Extract the (x, y) coordinate from the center of the cell holding the provided text.  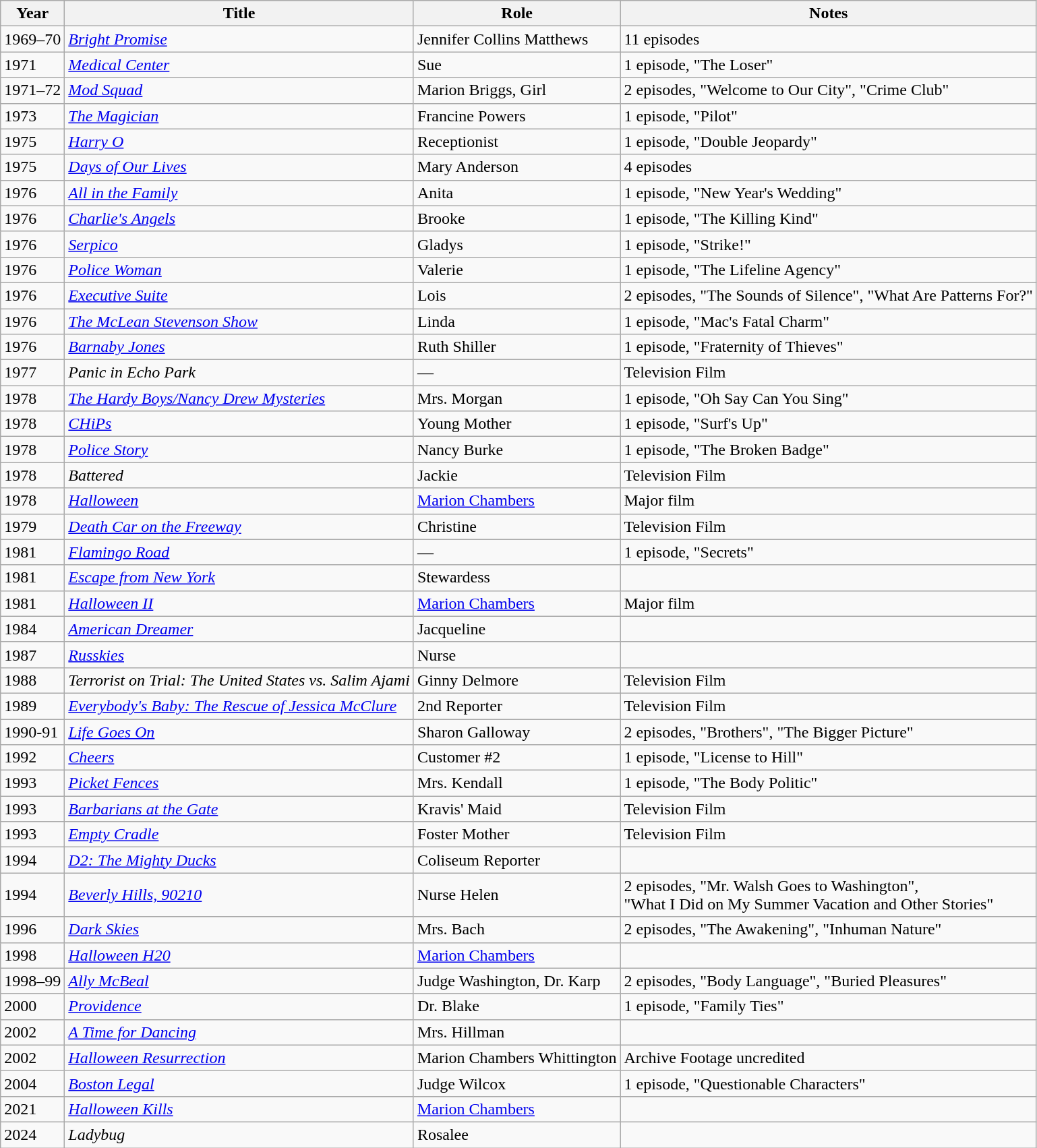
Valerie (516, 270)
Halloween Resurrection (239, 1058)
2004 (32, 1083)
A Time for Dancing (239, 1032)
Customer #2 (516, 758)
Ladybug (239, 1135)
Lois (516, 295)
Medical Center (239, 65)
Charlie's Angels (239, 218)
1 episode, "Double Jeopardy" (828, 142)
Death Car on the Freeway (239, 526)
1989 (32, 706)
Ally McBeal (239, 981)
Brooke (516, 218)
Nurse Helen (516, 895)
1998–99 (32, 981)
Terrorist on Trial: The United States vs. Salim Ajami (239, 680)
Russkies (239, 655)
Title (239, 13)
1977 (32, 373)
1 episode, "The Killing Kind" (828, 218)
1 episode, "Questionable Characters" (828, 1083)
Days of Our Lives (239, 167)
Battered (239, 475)
1 episode, "Strike!" (828, 244)
1971–72 (32, 90)
2 episodes, "Mr. Walsh Goes to Washington","What I Did on My Summer Vacation and Other Stories" (828, 895)
Halloween H20 (239, 955)
Receptionist (516, 142)
1998 (32, 955)
All in the Family (239, 193)
Judge Washington, Dr. Karp (516, 981)
Mary Anderson (516, 167)
Jackie (516, 475)
2nd Reporter (516, 706)
2 episodes, "Brothers", "The Bigger Picture" (828, 731)
Mod Squad (239, 90)
1 episode, "Surf's Up" (828, 424)
2 episodes, "The Sounds of Silence", "What Are Patterns For?" (828, 295)
Judge Wilcox (516, 1083)
1 episode, "The Body Politic" (828, 783)
Linda (516, 322)
1 episode, "Secrets" (828, 552)
Sue (516, 65)
Panic in Echo Park (239, 373)
Marion Briggs, Girl (516, 90)
The Hardy Boys/Nancy Drew Mysteries (239, 398)
1990-91 (32, 731)
Jennifer Collins Matthews (516, 39)
Escape from New York (239, 578)
Foster Mother (516, 835)
Christine (516, 526)
1973 (32, 116)
1992 (32, 758)
Mrs. Bach (516, 930)
2 episodes, "The Awakening", "Inhuman Nature" (828, 930)
1 episode, "The Lifeline Agency" (828, 270)
Sharon Galloway (516, 731)
Rosalee (516, 1135)
Halloween Kills (239, 1109)
1 episode, "Pilot" (828, 116)
Everybody's Baby: The Rescue of Jessica McClure (239, 706)
Role (516, 13)
Ruth Shiller (516, 347)
Mrs. Morgan (516, 398)
Dark Skies (239, 930)
2 episodes, "Body Language", "Buried Pleasures" (828, 981)
The Magician (239, 116)
Mrs. Kendall (516, 783)
1988 (32, 680)
1 episode, "New Year's Wedding" (828, 193)
1984 (32, 629)
1 episode, "Fraternity of Thieves" (828, 347)
Coliseum Reporter (516, 860)
2021 (32, 1109)
1 episode, "Oh Say Can You Sing" (828, 398)
2000 (32, 1006)
1987 (32, 655)
1 episode, "The Loser" (828, 65)
1 episode, "The Broken Badge" (828, 450)
Kravis' Maid (516, 809)
The McLean Stevenson Show (239, 322)
American Dreamer (239, 629)
4 episodes (828, 167)
1 episode, "License to Hill" (828, 758)
Providence (239, 1006)
Nurse (516, 655)
Police Woman (239, 270)
Marion Chambers Whittington (516, 1058)
Empty Cradle (239, 835)
Flamingo Road (239, 552)
1969–70 (32, 39)
D2: The Mighty Ducks (239, 860)
1 episode, "Family Ties" (828, 1006)
Jacqueline (516, 629)
Halloween (239, 501)
Archive Footage uncredited (828, 1058)
Barbarians at the Gate (239, 809)
Harry O (239, 142)
Young Mother (516, 424)
Mrs. Hillman (516, 1032)
1 episode, "Mac's Fatal Charm" (828, 322)
2024 (32, 1135)
Gladys (516, 244)
Nancy Burke (516, 450)
Dr. Blake (516, 1006)
Cheers (239, 758)
Serpico (239, 244)
Halloween II (239, 603)
Picket Fences (239, 783)
Notes (828, 13)
1979 (32, 526)
2 episodes, "Welcome to Our City", "Crime Club" (828, 90)
Year (32, 13)
1971 (32, 65)
Bright Promise (239, 39)
Francine Powers (516, 116)
Police Story (239, 450)
Ginny Delmore (516, 680)
Executive Suite (239, 295)
Barnaby Jones (239, 347)
1996 (32, 930)
Stewardess (516, 578)
11 episodes (828, 39)
CHiPs (239, 424)
Life Goes On (239, 731)
Anita (516, 193)
Beverly Hills, 90210 (239, 895)
Boston Legal (239, 1083)
